Find where the given text appears and provide that cell's center as [X, Y] coordinate. 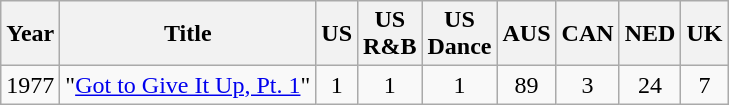
"Got to Give It Up, Pt. 1" [188, 85]
Title [188, 34]
24 [650, 85]
Year [30, 34]
89 [526, 85]
AUS [526, 34]
USR&B [390, 34]
7 [704, 85]
3 [588, 85]
USDance [460, 34]
US [337, 34]
UK [704, 34]
NED [650, 34]
CAN [588, 34]
1977 [30, 85]
